Output the (X, Y) coordinate of the center of the cell containing the given text.  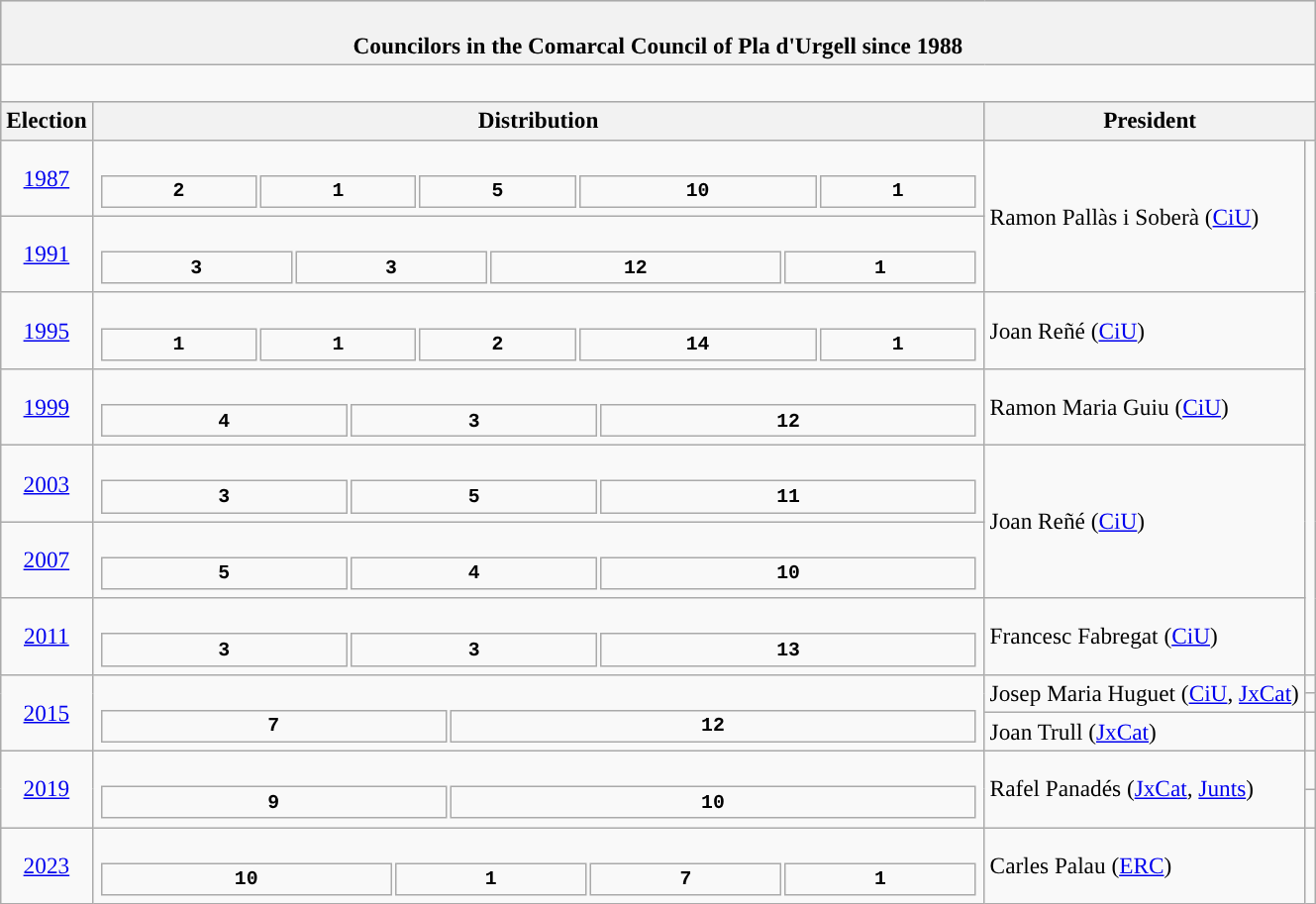
Ramon Pallàs i Soberà (CiU) (1145, 216)
2 1 5 10 1 (539, 178)
11 (788, 497)
2003 (47, 483)
3 3 12 1 (539, 253)
2019 (47, 788)
2015 (47, 713)
3 3 13 (539, 636)
Rafel Panadés (JxCat, Junts) (1145, 788)
Distribution (539, 121)
Carles Palau (ERC) (1145, 865)
9 10 (539, 788)
7 12 (539, 713)
1999 (47, 406)
1987 (47, 178)
Josep Maria Huguet (CiU, JxCat) (1145, 693)
2011 (47, 636)
Councilors in the Comarcal Council of Pla d'Urgell since 1988 (658, 32)
10 1 7 1 (539, 865)
Joan Trull (JxCat) (1145, 731)
2023 (47, 865)
Ramon Maria Guiu (CiU) (1145, 406)
14 (697, 343)
Francesc Fabregat (CiU) (1145, 636)
3 5 11 (539, 483)
1995 (47, 331)
5 4 10 (539, 558)
1991 (47, 253)
1 1 2 14 1 (539, 331)
4 3 12 (539, 406)
2007 (47, 558)
9 (273, 802)
Election (47, 121)
13 (788, 650)
President (1150, 121)
